Determine the (X, Y) coordinate at the center of the cell enclosing the given text.  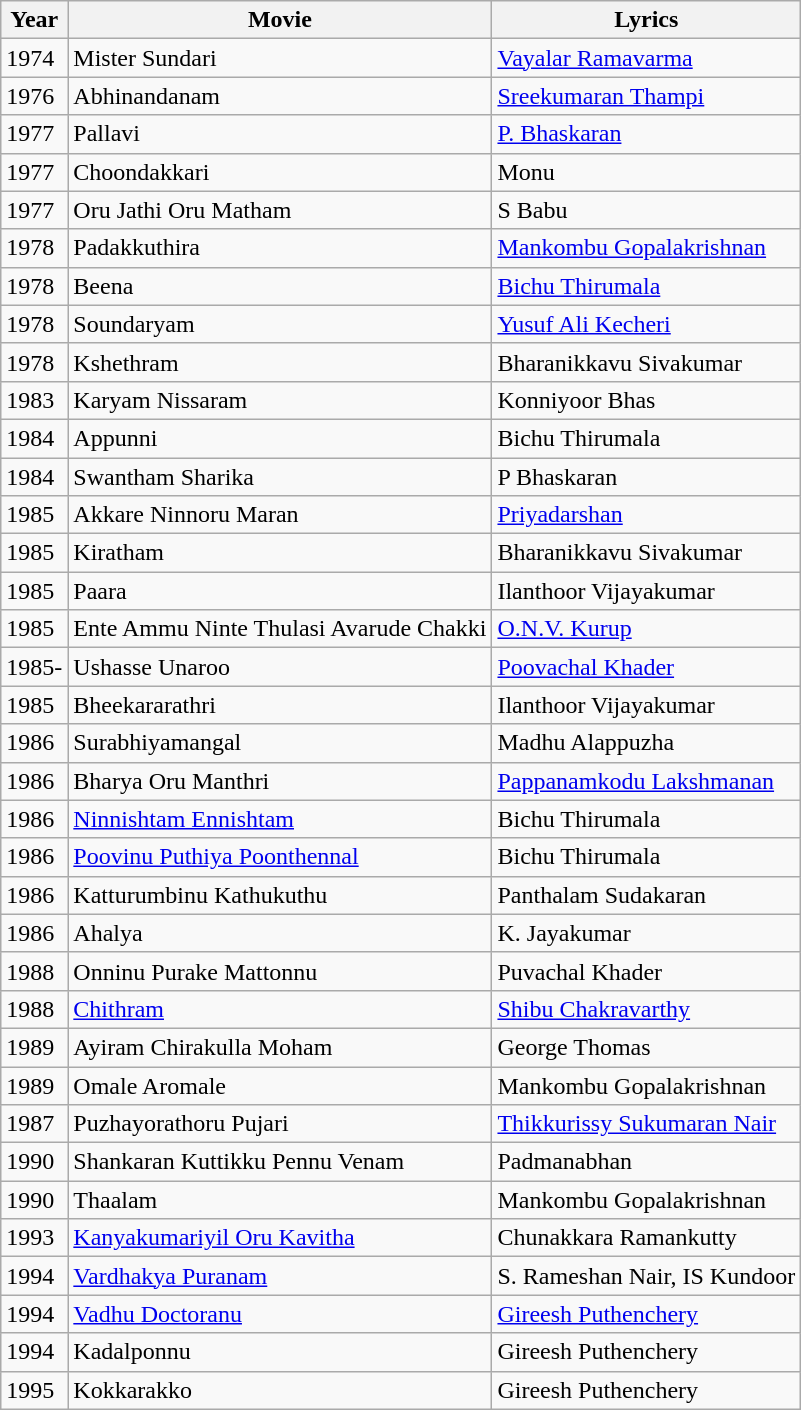
Yusuf Ali Kecheri (646, 324)
Choondakkari (280, 172)
Surabhiyamangal (280, 743)
Akkare Ninnoru Maran (280, 515)
Monu (646, 172)
K. Jayakumar (646, 933)
Kokkarakko (280, 1390)
Soundaryam (280, 324)
George Thomas (646, 1047)
Paara (280, 591)
Ayiram Chirakulla Moham (280, 1047)
Swantham Sharika (280, 477)
Konniyoor Bhas (646, 400)
Padakkuthira (280, 248)
Priyadarshan (646, 515)
Thikkurissy Sukumaran Nair (646, 1124)
Ahalya (280, 933)
Beena (280, 286)
Vadhu Doctoranu (280, 1314)
Pappanamkodu Lakshmanan (646, 781)
Omale Aromale (280, 1085)
Padmanabhan (646, 1162)
1983 (34, 400)
Poovachal Khader (646, 667)
P Bhaskaran (646, 477)
Katturumbinu Kathukuthu (280, 895)
Bharya Oru Manthri (280, 781)
Thaalam (280, 1200)
Karyam Nissaram (280, 400)
Sreekumaran Thampi (646, 96)
Mister Sundari (280, 58)
Puzhayorathoru Pujari (280, 1124)
S. Rameshan Nair, IS Kundoor (646, 1276)
Ente Ammu Ninte Thulasi Avarude Chakki (280, 629)
1993 (34, 1238)
Madhu Alappuzha (646, 743)
Year (34, 20)
1974 (34, 58)
Ninnishtam Ennishtam (280, 819)
1985- (34, 667)
Pallavi (280, 134)
Shankaran Kuttikku Pennu Venam (280, 1162)
Poovinu Puthiya Poonthennal (280, 857)
Kshethram (280, 362)
Movie (280, 20)
1976 (34, 96)
P. Bhaskaran (646, 134)
Kadalponnu (280, 1352)
S Babu (646, 210)
Onninu Purake Mattonnu (280, 971)
O.N.V. Kurup (646, 629)
Bheekararathri (280, 705)
Chithram (280, 1009)
Vardhakya Puranam (280, 1276)
1995 (34, 1390)
Oru Jathi Oru Matham (280, 210)
Ushasse Unaroo (280, 667)
Kanyakumariyil Oru Kavitha (280, 1238)
Shibu Chakravarthy (646, 1009)
Lyrics (646, 20)
Panthalam Sudakaran (646, 895)
Vayalar Ramavarma (646, 58)
1987 (34, 1124)
Abhinandanam (280, 96)
Chunakkara Ramankutty (646, 1238)
Puvachal Khader (646, 971)
Kiratham (280, 553)
Appunni (280, 438)
